Search for the cell housing the specified text and yield its [X, Y] center coordinate. 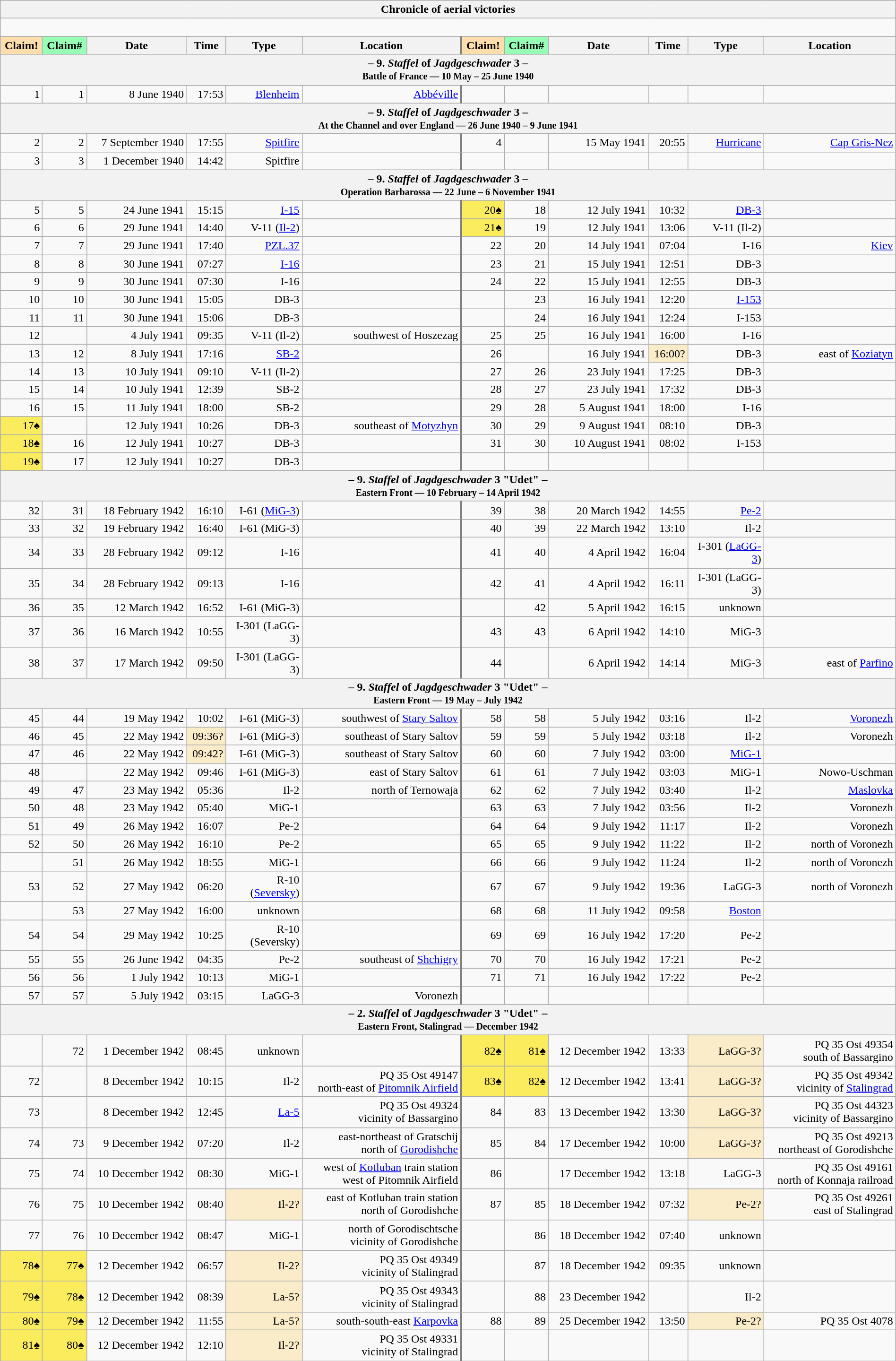
east of Kotluban train station north of Gorodishche [382, 1205]
17 March 1942 [136, 663]
20♠ [483, 209]
southeast of Motyzhyn [382, 425]
24 June 1941 [136, 209]
Chronicle of aerial victories [448, 9]
12:20 [668, 300]
17:21 [668, 960]
20 March 1942 [598, 510]
17:22 [668, 978]
07:20 [206, 1143]
PQ 35 Ost 49342vicinity of Stalingrad [830, 1082]
06:57 [206, 1266]
19 May 1942 [136, 718]
17:32 [668, 390]
16 March 1942 [136, 633]
PQ 35 Ost 4078 [830, 1321]
19:36 [668, 886]
03:40 [668, 790]
12:24 [668, 318]
8 July 1941 [136, 354]
14:14 [668, 663]
9 August 1941 [598, 425]
4 [483, 143]
10:15 [206, 1082]
07:40 [668, 1235]
4 July 1941 [136, 336]
09:12 [206, 552]
08:39 [206, 1296]
9 December 1942 [136, 1143]
83♠ [483, 1082]
18 [526, 209]
– 9. Staffel of Jagdgeschwader 3 –At the Channel and over England — 26 June 1940 – 9 June 1941 [448, 118]
east-northeast of Gratschij north of Gorodishche [382, 1143]
Nowo-Uschman [830, 772]
15:05 [206, 300]
– 2. Staffel of Jagdgeschwader 3 "Udet" –Eastern Front, Stalingrad — December 1942 [448, 1020]
03:56 [668, 808]
25 December 1942 [598, 1321]
05:40 [206, 808]
PQ 35 Ost 49349vicinity of Stalingrad [382, 1266]
09:13 [206, 583]
17:53 [206, 94]
north of Ternowaja [382, 790]
16:07 [206, 826]
east of Stary Saltov [382, 772]
08:40 [206, 1205]
Kiev [830, 245]
15:15 [206, 209]
Cap Gris-Nez [830, 143]
23 December 1942 [598, 1296]
PQ 35 Ost 49331vicinity of Stalingrad [382, 1345]
17:16 [206, 354]
21 [526, 263]
– 9. Staffel of Jagdgeschwader 3 "Udet" –Eastern Front — 10 February – 14 April 1942 [448, 486]
12:51 [668, 263]
Maslovka [830, 790]
PQ 35 Ost 49354 south of Bassargino [830, 1050]
03:16 [668, 718]
Blenheim [264, 94]
08:47 [206, 1235]
12:55 [668, 282]
07:32 [668, 1205]
south-south-east Karpovka [382, 1321]
16:40 [206, 528]
09:50 [206, 663]
14:42 [206, 161]
08:30 [206, 1173]
13:18 [668, 1173]
08:45 [206, 1050]
11 July 1941 [136, 407]
13:30 [668, 1112]
10:25 [206, 935]
PQ 35 Ost 49343vicinity of Stalingrad [382, 1296]
– 9. Staffel of Jagdgeschwader 3 –Operation Barbarossa — 22 June – 6 November 1941 [448, 185]
PQ 35 Ost 49324vicinity of Bassargino [382, 1112]
20:55 [668, 143]
11:24 [668, 862]
12:39 [206, 390]
09:58 [668, 910]
19 February 1942 [136, 528]
7 September 1940 [136, 143]
09:46 [206, 772]
Boston [726, 910]
PQ 35 Ost 49213 northeast of Gorodishche [830, 1143]
03:00 [668, 754]
southwest of Stary Saltov [382, 718]
8 June 1940 [136, 94]
east of Parfino [830, 663]
PZL.37 [264, 245]
10:26 [206, 425]
09:10 [206, 372]
16:15 [668, 608]
PQ 35 Ost 49261 east of Stalingrad [830, 1205]
19♠ [22, 461]
17 [65, 461]
Abbéville [382, 94]
18 February 1942 [136, 510]
15:06 [206, 318]
11:17 [668, 826]
14 July 1941 [598, 245]
north of Gorodischtschevicinity of Gorodishche [382, 1235]
PQ 35 Ost 49147 north-east of Pitomnik Airfield [382, 1082]
13:06 [668, 227]
17:25 [668, 372]
10:02 [206, 718]
07:30 [206, 282]
77♠ [65, 1266]
07:27 [206, 263]
14:10 [668, 633]
13:41 [668, 1082]
14:40 [206, 227]
08:10 [668, 425]
13:50 [668, 1321]
05:36 [206, 790]
13:10 [668, 528]
PQ 35 Ost 49161north of Konnaja railroad [830, 1173]
17:20 [668, 935]
22 March 1942 [598, 528]
18♠ [22, 443]
29 May 1942 [136, 935]
16:52 [206, 608]
11:22 [668, 844]
03:18 [668, 736]
La-5 [264, 1112]
14:55 [668, 510]
07:04 [668, 245]
21♠ [483, 227]
10:32 [668, 209]
17:55 [206, 143]
18:55 [206, 862]
southwest of Hoszezag [382, 336]
12 March 1942 [136, 608]
15 May 1941 [598, 143]
– 9. Staffel of Jagdgeschwader 3 "Udet" –Eastern Front — 19 May – July 1942 [448, 694]
16:04 [668, 552]
I-15 [264, 209]
10:00 [668, 1143]
77 [22, 1235]
12:10 [206, 1345]
26 June 1942 [136, 960]
06:20 [206, 886]
16:11 [668, 583]
– 9. Staffel of Jagdgeschwader 3 –Battle of France — 10 May – 25 June 1940 [448, 70]
19 [526, 227]
16:00? [668, 354]
13 December 1942 [598, 1112]
5 April 1942 [598, 608]
83 [526, 1112]
17:40 [206, 245]
10:55 [206, 633]
southeast of Shchigry [382, 960]
1 December 1940 [136, 161]
08:02 [668, 443]
20 [526, 245]
Hurricane [726, 143]
1 July 1942 [136, 978]
PQ 35 Ost 44323vicinity of Bassargino [830, 1112]
12:45 [206, 1112]
10:13 [206, 978]
04:35 [206, 960]
5 August 1941 [598, 407]
03:03 [668, 772]
89 [526, 1321]
09:36? [206, 736]
11:55 [206, 1321]
17♠ [22, 425]
13:33 [668, 1050]
11 July 1942 [598, 910]
09:42? [206, 754]
west of Kotluban train stationwest of Pitomnik Airfield [382, 1173]
1 December 1942 [136, 1050]
east of Koziatyn [830, 354]
10 August 1941 [598, 443]
03:15 [206, 996]
